From the cell containing the given text, extract its center point as [x, y] coordinate. 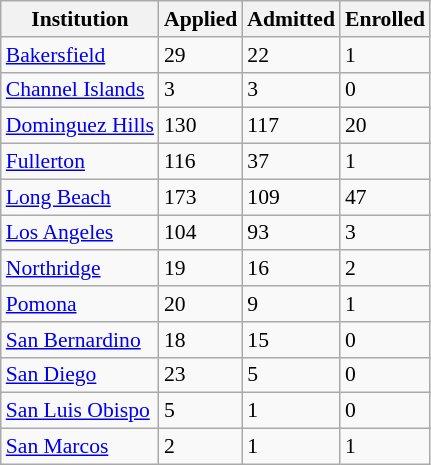
173 [200, 197]
Enrolled [385, 19]
Bakersfield [80, 55]
109 [291, 197]
19 [200, 269]
15 [291, 340]
47 [385, 197]
117 [291, 126]
130 [200, 126]
Long Beach [80, 197]
Northridge [80, 269]
Admitted [291, 19]
Channel Islands [80, 90]
22 [291, 55]
29 [200, 55]
23 [200, 375]
18 [200, 340]
Dominguez Hills [80, 126]
Fullerton [80, 162]
San Marcos [80, 447]
Los Angeles [80, 233]
37 [291, 162]
San Luis Obispo [80, 411]
104 [200, 233]
San Diego [80, 375]
Institution [80, 19]
16 [291, 269]
116 [200, 162]
Pomona [80, 304]
San Bernardino [80, 340]
9 [291, 304]
Applied [200, 19]
93 [291, 233]
